For the text-containing cell, return its midpoint in [X, Y] coordinate format. 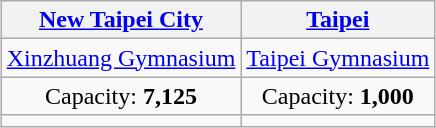
New Taipei City [121, 20]
Taipei Gymnasium [338, 58]
Capacity: 1,000 [338, 96]
Xinzhuang Gymnasium [121, 58]
Capacity: 7,125 [121, 96]
Taipei [338, 20]
